For the text-containing cell, return its midpoint in (x, y) coordinate format. 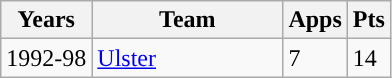
Ulster (188, 58)
Team (188, 20)
7 (315, 58)
Apps (315, 20)
1992-98 (46, 58)
Years (46, 20)
Pts (368, 20)
14 (368, 58)
